Return (X, Y) of the center of cell containing provided text 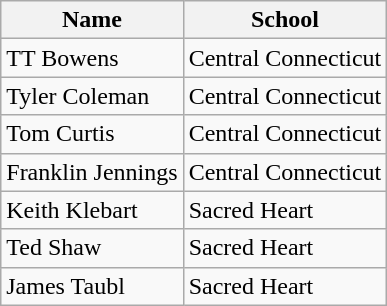
TT Bowens (92, 58)
Keith Klebart (92, 210)
Franklin Jennings (92, 172)
Name (92, 20)
Tyler Coleman (92, 96)
James Taubl (92, 286)
Tom Curtis (92, 134)
School (285, 20)
Ted Shaw (92, 248)
